Pinpoint the cell where the given text exists, returning its [x, y] midpoint coordinate. 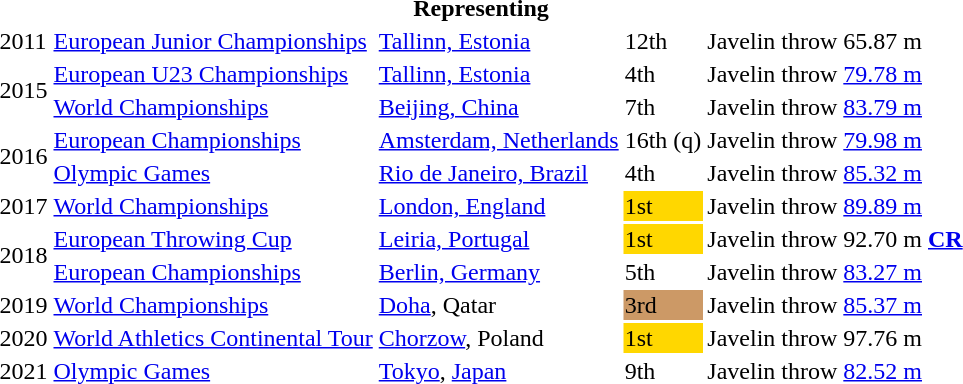
5th [663, 272]
Leiria, Portugal [498, 239]
3rd [663, 305]
European Throwing Cup [213, 239]
Berlin, Germany [498, 272]
European U23 Championships [213, 74]
16th (q) [663, 140]
Rio de Janeiro, Brazil [498, 173]
Olympic Games [213, 173]
World Athletics Continental Tour [213, 338]
Beijing, China [498, 107]
London, England [498, 206]
Chorzow, Poland [498, 338]
Doha, Qatar [498, 305]
Amsterdam, Netherlands [498, 140]
European Junior Championships [213, 41]
7th [663, 107]
12th [663, 41]
